Search for the cell housing the specified text and yield its [X, Y] center coordinate. 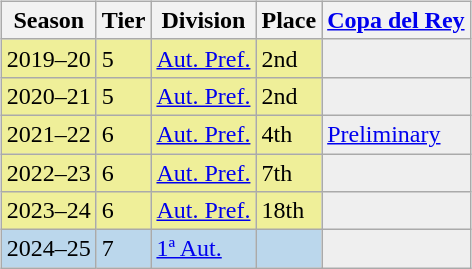
7th [289, 173]
Copa del Rey [396, 20]
Season [48, 20]
Tier [124, 20]
2022–23 [48, 173]
1ª Aut. [204, 249]
2021–22 [48, 134]
2019–20 [48, 58]
2020–21 [48, 96]
18th [289, 211]
2024–25 [48, 249]
Preliminary [396, 134]
4th [289, 134]
2023–24 [48, 211]
7 [124, 249]
Place [289, 20]
Division [204, 20]
